Locate the cell with the specified text and output its [X, Y] center coordinate. 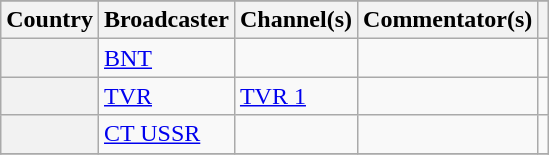
BNT [166, 58]
Broadcaster [166, 20]
Country [50, 20]
CT USSR [166, 134]
Channel(s) [296, 20]
TVR 1 [296, 96]
Commentator(s) [448, 20]
TVR [166, 96]
